Provide the [x, y] coordinate of the cell's center where the given text is located.  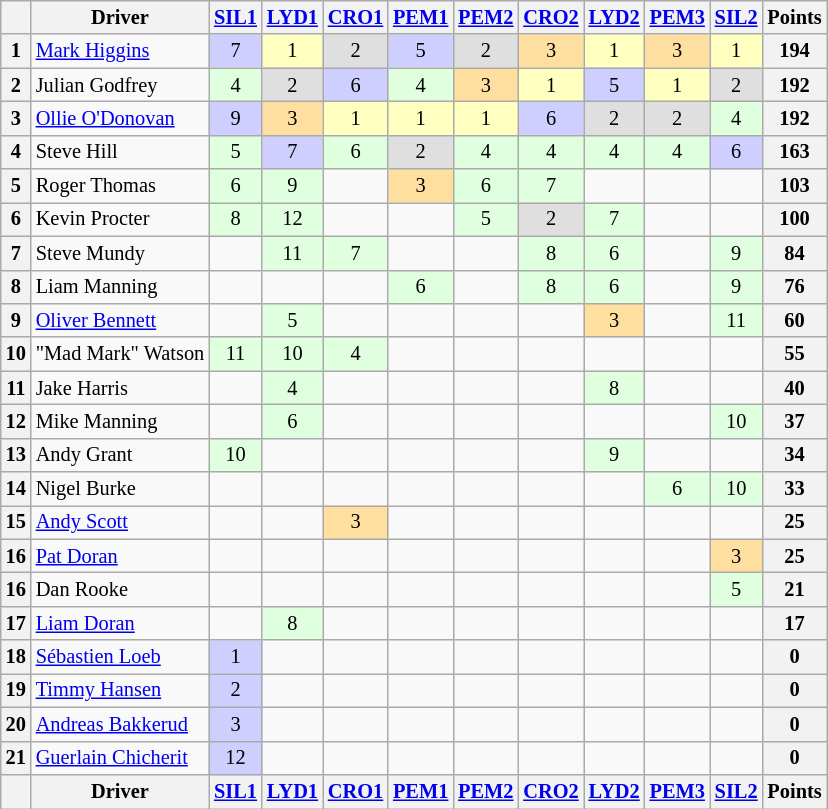
163 [794, 152]
Jake Harris [120, 388]
14 [16, 489]
19 [16, 690]
60 [794, 320]
Oliver Bennett [120, 320]
15 [16, 522]
"Mad Mark" Watson [120, 354]
40 [794, 388]
Mike Manning [120, 421]
34 [794, 455]
13 [16, 455]
55 [794, 354]
Julian Godfrey [120, 85]
84 [794, 253]
Mark Higgins [120, 51]
Andy Scott [120, 522]
Andreas Bakkerud [120, 724]
Ollie O'Donovan [120, 118]
100 [794, 219]
37 [794, 421]
194 [794, 51]
Roger Thomas [120, 186]
Liam Manning [120, 287]
Steve Hill [120, 152]
Kevin Procter [120, 219]
103 [794, 186]
Sébastien Loeb [120, 657]
Steve Mundy [120, 253]
Guerlain Chicherit [120, 758]
20 [16, 724]
Liam Doran [120, 623]
Andy Grant [120, 455]
Pat Doran [120, 556]
Dan Rooke [120, 589]
18 [16, 657]
33 [794, 489]
Nigel Burke [120, 489]
Timmy Hansen [120, 690]
76 [794, 287]
